Scan for the cell matching the given text and deliver its [X, Y] coordinate at center. 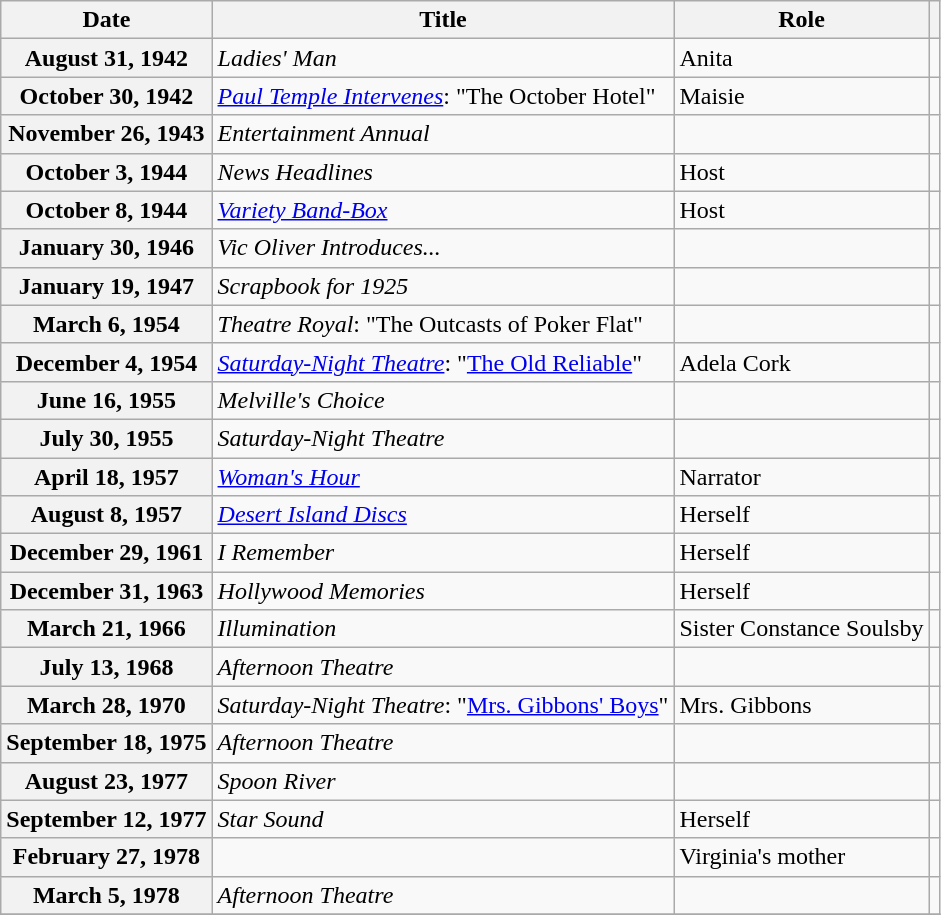
July 13, 1968 [106, 667]
August 8, 1957 [106, 515]
July 30, 1955 [106, 438]
February 27, 1978 [106, 857]
August 23, 1977 [106, 781]
Scrapbook for 1925 [443, 286]
Variety Band-Box [443, 210]
Role [802, 20]
Saturday-Night Theatre [443, 438]
Hollywood Memories [443, 591]
Narrator [802, 477]
January 30, 1946 [106, 248]
March 28, 1970 [106, 705]
Theatre Royal: "The Outcasts of Poker Flat" [443, 324]
October 8, 1944 [106, 210]
March 21, 1966 [106, 629]
June 16, 1955 [106, 400]
March 6, 1954 [106, 324]
October 30, 1942 [106, 96]
Saturday-Night Theatre: "Mrs. Gibbons' Boys" [443, 705]
Melville's Choice [443, 400]
Sister Constance Soulsby [802, 629]
April 18, 1957 [106, 477]
Illumination [443, 629]
Vic Oliver Introduces... [443, 248]
Anita [802, 58]
December 4, 1954 [106, 362]
Title [443, 20]
Star Sound [443, 819]
News Headlines [443, 172]
Date [106, 20]
September 18, 1975 [106, 743]
August 31, 1942 [106, 58]
Virginia's mother [802, 857]
Desert Island Discs [443, 515]
January 19, 1947 [106, 286]
December 29, 1961 [106, 553]
Adela Cork [802, 362]
Spoon River [443, 781]
Woman's Hour [443, 477]
November 26, 1943 [106, 134]
December 31, 1963 [106, 591]
September 12, 1977 [106, 819]
March 5, 1978 [106, 895]
Maisie [802, 96]
I Remember [443, 553]
October 3, 1944 [106, 172]
Mrs. Gibbons [802, 705]
Saturday-Night Theatre: "The Old Reliable" [443, 362]
Entertainment Annual [443, 134]
Paul Temple Intervenes: "The October Hotel" [443, 96]
Ladies' Man [443, 58]
